Identify which cell holds the provided text, then report its [X, Y] central coordinate. 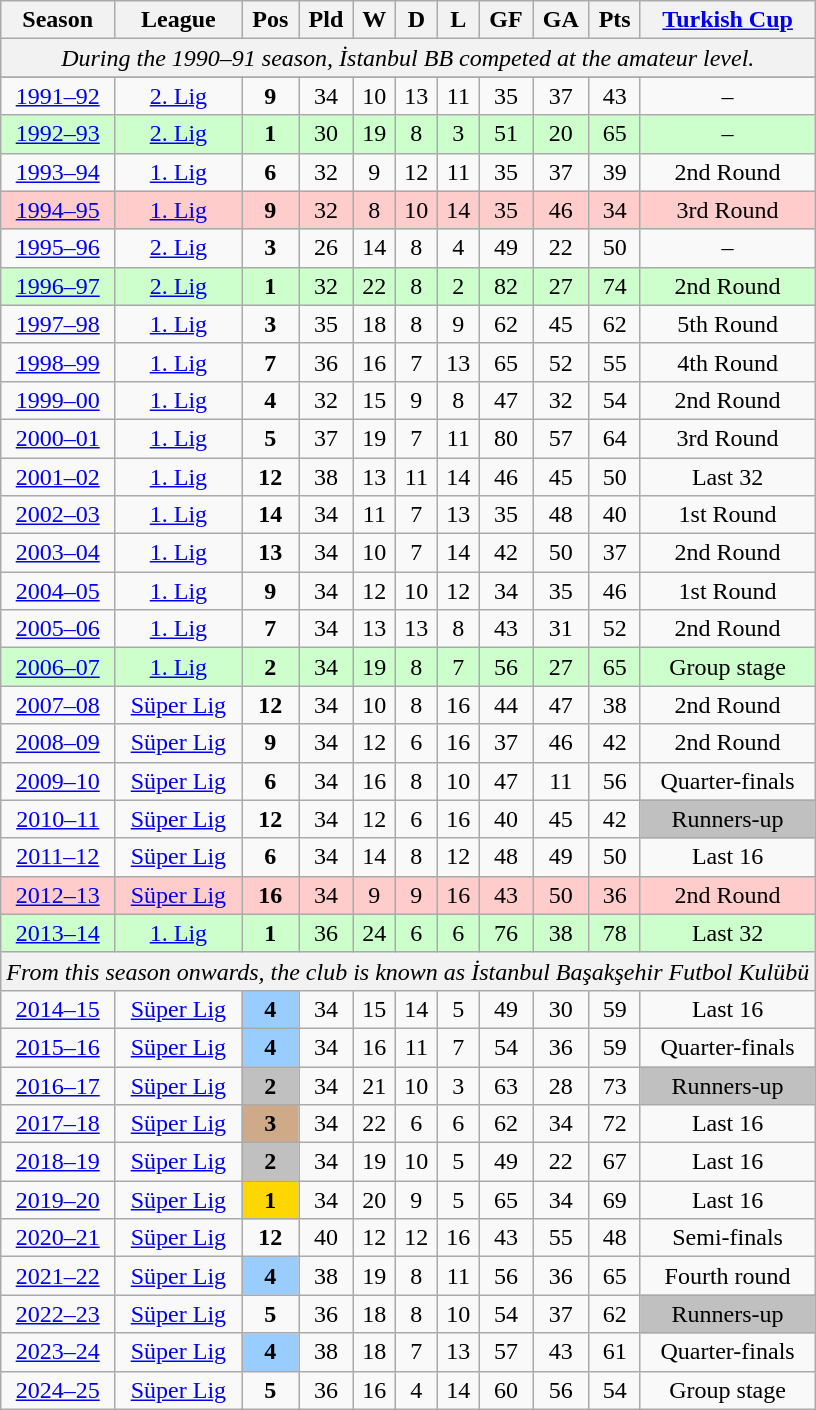
Fourth round [727, 1276]
Semi-finals [727, 1238]
1995–96 [58, 248]
2019–20 [58, 1200]
2001–02 [58, 477]
1994–95 [58, 210]
21 [374, 1085]
76 [506, 933]
2002–03 [58, 515]
2000–01 [58, 438]
2006–07 [58, 667]
28 [561, 1085]
2013–14 [58, 933]
2012–13 [58, 895]
74 [615, 286]
1993–94 [58, 172]
2011–12 [58, 857]
2004–05 [58, 591]
1992–93 [58, 134]
72 [615, 1124]
2016–17 [58, 1085]
Pos [270, 20]
2017–18 [58, 1124]
31 [561, 629]
1999–00 [58, 400]
80 [506, 438]
5th Round [727, 324]
1991–92 [58, 96]
From this season onwards, the club is known as İstanbul Başakşehir Futbol Kulübü [408, 971]
64 [615, 438]
51 [506, 134]
44 [506, 705]
2003–04 [58, 553]
2008–09 [58, 743]
60 [506, 1390]
67 [615, 1162]
Pts [615, 20]
During the 1990–91 season, İstanbul BB competed at the amateur level. [408, 58]
4th Round [727, 362]
2024–25 [58, 1390]
26 [326, 248]
2014–15 [58, 1009]
63 [506, 1085]
2018–19 [58, 1162]
2009–10 [58, 781]
1996–97 [58, 286]
Pld [326, 20]
2022–23 [58, 1314]
Turkish Cup [727, 20]
1997–98 [58, 324]
L [458, 20]
78 [615, 933]
League [178, 20]
61 [615, 1352]
D [416, 20]
82 [506, 286]
73 [615, 1085]
2023–24 [58, 1352]
69 [615, 1200]
2010–11 [58, 819]
Season [58, 20]
2005–06 [58, 629]
2021–22 [58, 1276]
39 [615, 172]
W [374, 20]
2007–08 [58, 705]
GF [506, 20]
24 [374, 933]
GA [561, 20]
1998–99 [58, 362]
2020–21 [58, 1238]
2015–16 [58, 1047]
